Capture the cell that displays the provided text and extract its [X, Y] central coordinate. 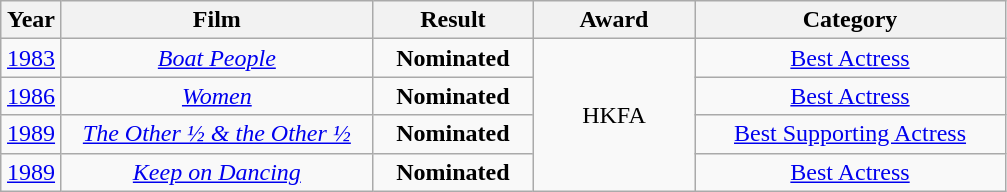
Year [32, 20]
Award [614, 20]
1986 [32, 96]
Best Supporting Actress [850, 134]
Women [216, 96]
Result [452, 20]
Keep on Dancing [216, 172]
Category [850, 20]
HKFA [614, 115]
Film [216, 20]
The Other ½ & the Other ½ [216, 134]
1983 [32, 58]
Boat People [216, 58]
